Determine the [X, Y] coordinate at the center of the cell enclosing the given text.  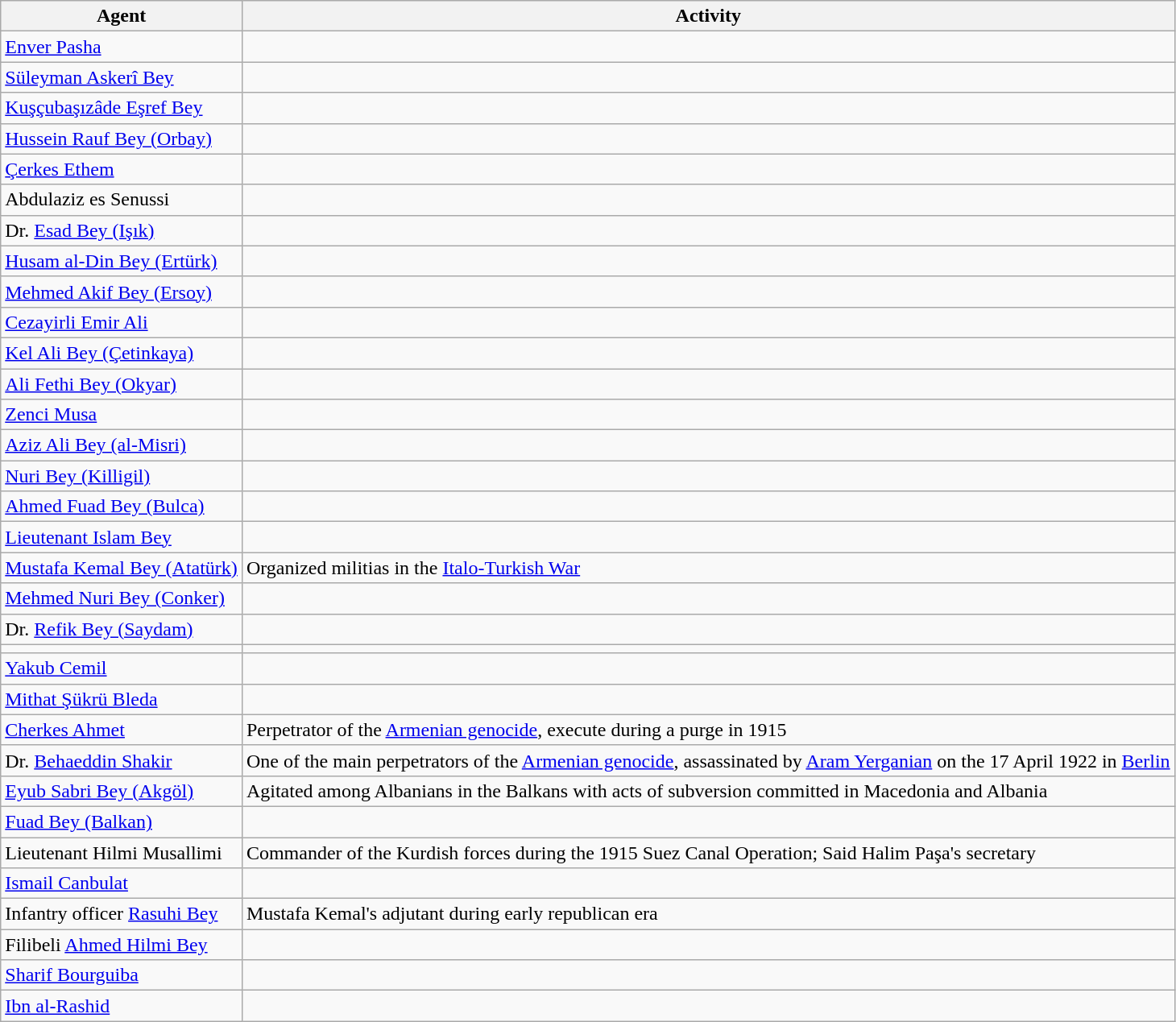
Aziz Ali Bey (al-Misri) [122, 445]
Agitated among Albanians in the Balkans with acts of subversion committed in Macedonia and Albania [708, 791]
Ibn al-Rashid [122, 1006]
Eyub Sabri Bey (Akgöl) [122, 791]
Dr. Behaeddin Shakir [122, 760]
Mehmed Akif Bey (Ersoy) [122, 292]
Infantry officer Rasuhi Bey [122, 914]
Mustafa Kemal's adjutant during early republican era [708, 914]
Yakub Cemil [122, 668]
Süleyman Askerî Bey [122, 77]
Mithat Şükrü Bleda [122, 699]
Kuşçubaşızâde Eşref Bey [122, 108]
Cezayirli Emir Ali [122, 322]
Organized militias in the Italo-Turkish War [708, 568]
Mehmed Nuri Bey (Conker) [122, 598]
Lieutenant Islam Bey [122, 537]
Dr. Refik Bey (Saydam) [122, 629]
Lieutenant Hilmi Musallimi [122, 853]
Dr. Esad Bey (Işık) [122, 230]
Perpetrator of the Armenian genocide, execute during a purge in 1915 [708, 730]
Ali Fethi Bey (Okyar) [122, 384]
Mustafa Kemal Bey (Atatürk) [122, 568]
Zenci Musa [122, 415]
Ahmed Fuad Bey (Bulca) [122, 507]
Enver Pasha [122, 47]
Fuad Bey (Balkan) [122, 821]
Kel Ali Bey (Çetinkaya) [122, 353]
Commander of the Kurdish forces during the 1915 Suez Canal Operation; Said Halim Paşa's secretary [708, 853]
Agent [122, 16]
Filibeli Ahmed Hilmi Bey [122, 945]
Çerkes Ethem [122, 169]
Husam al-Din Bey (Ertürk) [122, 261]
Cherkes Ahmet [122, 730]
Abdulaziz es Senussi [122, 200]
Sharif Bourguiba [122, 975]
Hussein Rauf Bey (Orbay) [122, 139]
Nuri Bey (Killigil) [122, 476]
Ismail Canbulat [122, 883]
Activity [708, 16]
One of the main perpetrators of the Armenian genocide, assassinated by Aram Yerganian on the 17 April 1922 in Berlin [708, 760]
